From the cell containing the given text, extract its center point as (x, y) coordinate. 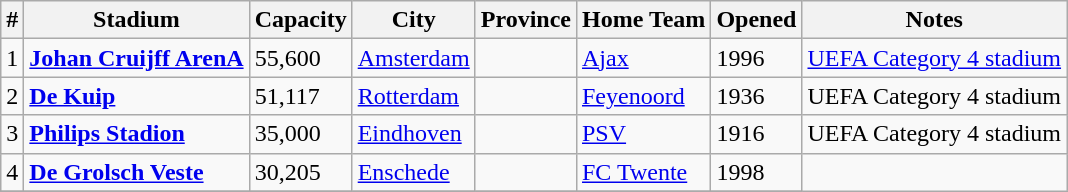
1916 (756, 134)
# (12, 20)
Rotterdam (414, 96)
2 (12, 96)
Philips Stadion (136, 134)
Home Team (643, 20)
Province (526, 20)
Opened (756, 20)
Notes (934, 20)
De Grolsch Veste (136, 172)
35,000 (300, 134)
Enschede (414, 172)
City (414, 20)
1996 (756, 58)
55,600 (300, 58)
51,117 (300, 96)
Feyenoord (643, 96)
Capacity (300, 20)
3 (12, 134)
1 (12, 58)
1936 (756, 96)
Stadium (136, 20)
PSV (643, 134)
Eindhoven (414, 134)
FC Twente (643, 172)
Johan Cruijff ArenA (136, 58)
Amsterdam (414, 58)
Ajax (643, 58)
1998 (756, 172)
4 (12, 172)
De Kuip (136, 96)
30,205 (300, 172)
